For the text-containing cell, return its midpoint in (X, Y) coordinate format. 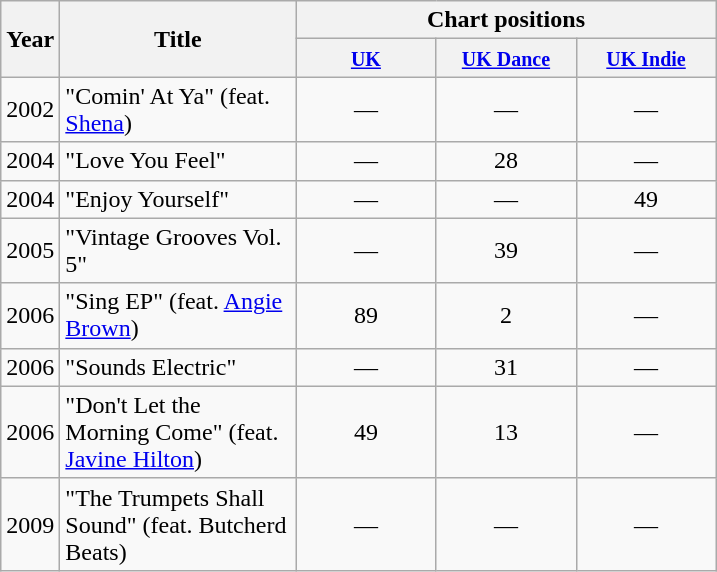
"Comin' At Ya" (feat. Shena) (178, 110)
39 (506, 250)
31 (506, 367)
2 (506, 316)
UK Dance (506, 58)
28 (506, 161)
2009 (30, 524)
"Sounds Electric" (178, 367)
2002 (30, 110)
"Don't Let the Morning Come" (feat. Javine Hilton) (178, 432)
"Love You Feel" (178, 161)
"Enjoy Yourself" (178, 199)
Year (30, 39)
2005 (30, 250)
"The Trumpets Shall Sound" (feat. Butcherd Beats) (178, 524)
UK Indie (646, 58)
"Sing EP" (feat. Angie Brown) (178, 316)
13 (506, 432)
UK (366, 58)
"Vintage Grooves Vol. 5" (178, 250)
Title (178, 39)
Chart positions (506, 20)
89 (366, 316)
